Capture the cell that displays the provided text and extract its [X, Y] central coordinate. 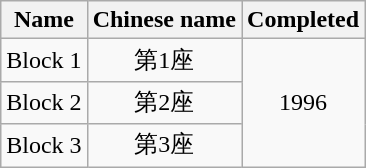
第1座 [164, 60]
Block 1 [44, 60]
Name [44, 20]
1996 [304, 103]
第3座 [164, 146]
Chinese name [164, 20]
第2座 [164, 102]
Block 3 [44, 146]
Completed [304, 20]
Block 2 [44, 102]
